Identify which cell holds the provided text, then report its (X, Y) central coordinate. 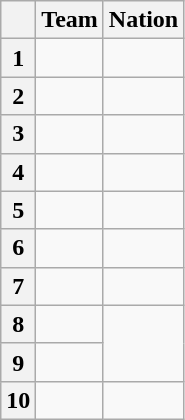
6 (18, 248)
3 (18, 134)
4 (18, 172)
2 (18, 96)
8 (18, 324)
9 (18, 362)
10 (18, 400)
7 (18, 286)
Nation (143, 20)
Team (70, 20)
1 (18, 58)
5 (18, 210)
